Capture the cell that displays the provided text and extract its [x, y] central coordinate. 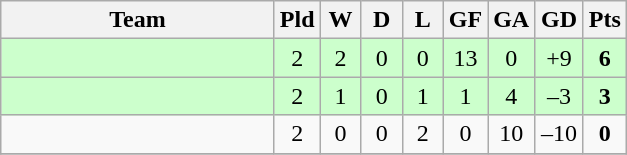
13 [465, 58]
L [422, 20]
–3 [560, 96]
W [340, 20]
Team [138, 20]
GA [512, 20]
4 [512, 96]
+9 [560, 58]
Pld [297, 20]
6 [604, 58]
D [382, 20]
10 [512, 134]
–10 [560, 134]
Pts [604, 20]
GD [560, 20]
3 [604, 96]
GF [465, 20]
